Determine the [x, y] coordinate at the center of the cell enclosing the given text.  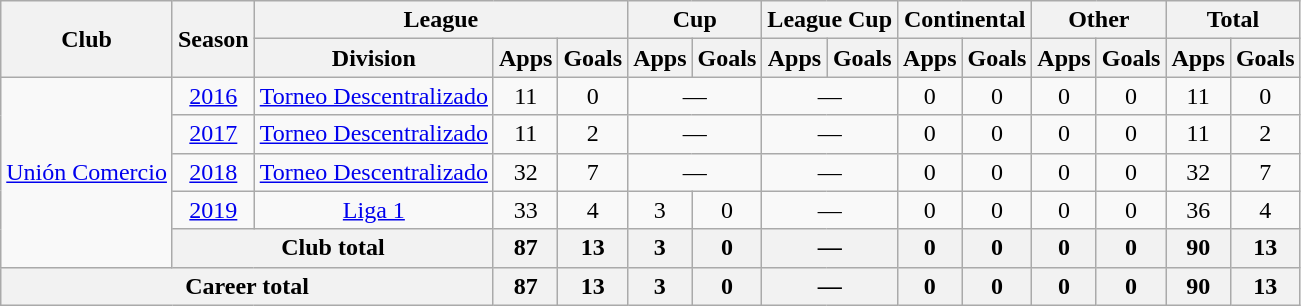
Unión Comercio [87, 172]
36 [1198, 210]
Liga 1 [374, 210]
Continental [965, 20]
33 [525, 210]
2019 [213, 210]
Total [1233, 20]
Season [213, 39]
League Cup [830, 20]
2018 [213, 172]
Club [87, 39]
Club total [332, 248]
League [440, 20]
2017 [213, 134]
Other [1099, 20]
2016 [213, 96]
Division [374, 58]
Cup [695, 20]
Career total [248, 286]
